Pinpoint the cell where the given text exists, returning its (x, y) midpoint coordinate. 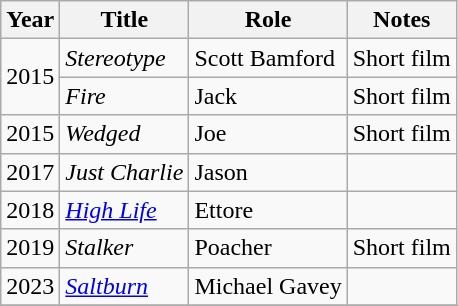
Year (30, 20)
2018 (30, 210)
Poacher (268, 248)
Jason (268, 172)
Title (124, 20)
Fire (124, 96)
2017 (30, 172)
2019 (30, 248)
Jack (268, 96)
Notes (402, 20)
Joe (268, 134)
Michael Gavey (268, 286)
Ettore (268, 210)
High Life (124, 210)
Wedged (124, 134)
Saltburn (124, 286)
Just Charlie (124, 172)
Stalker (124, 248)
Role (268, 20)
Scott Bamford (268, 58)
Stereotype (124, 58)
2023 (30, 286)
